Extract the (X, Y) coordinate from the center of the cell holding the provided text.  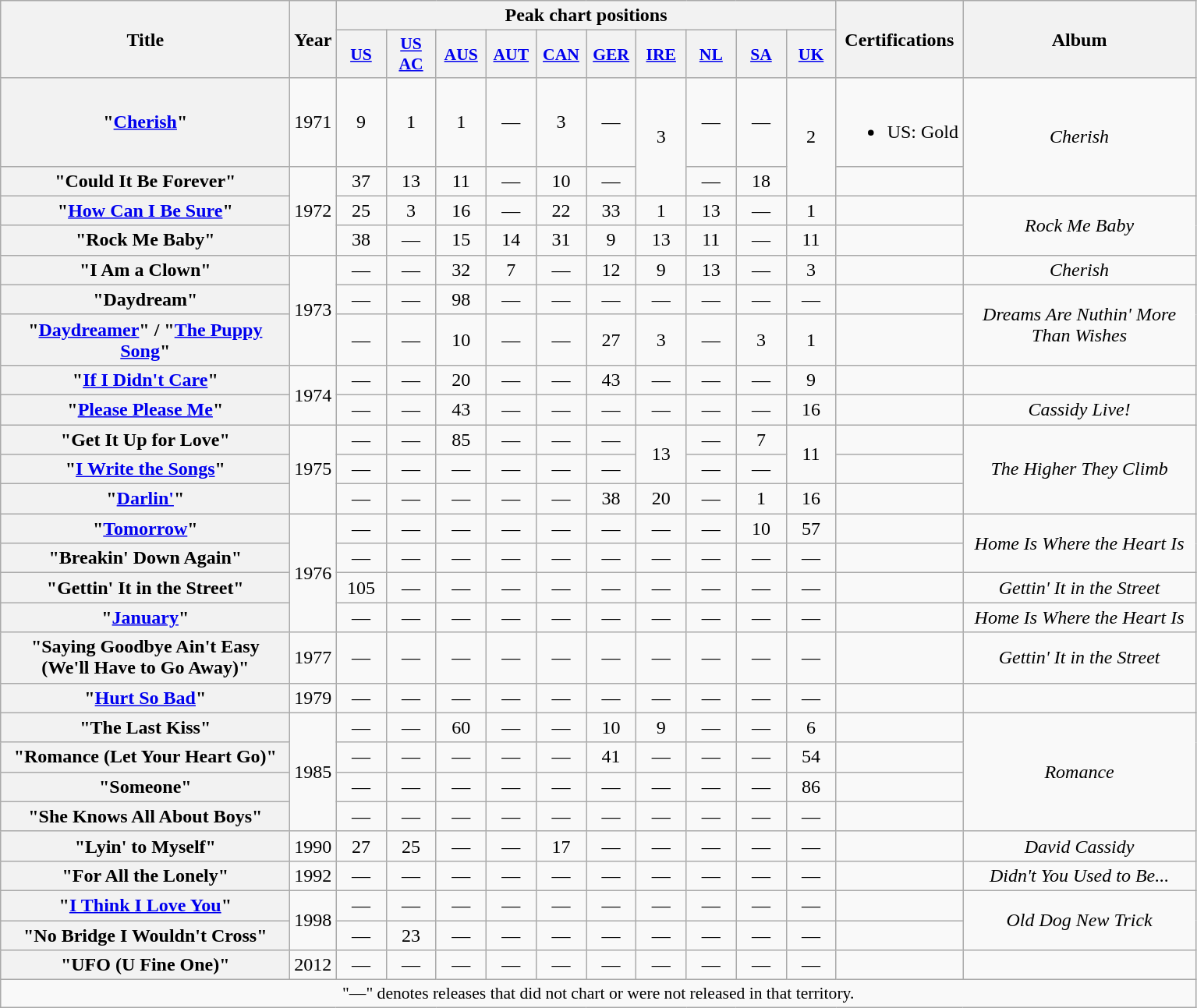
57 (811, 529)
"Get It Up for Love" (145, 439)
1990 (313, 846)
"Lyin' to Myself" (145, 846)
23 (411, 935)
6 (811, 727)
SA (761, 55)
"Saying Goodbye Ain't Easy (We'll Have to Go Away)" (145, 658)
Peak chart positions (586, 16)
32 (461, 270)
31 (561, 240)
CAN (561, 55)
"Cherish" (145, 122)
33 (611, 210)
"Daydream" (145, 299)
"Please Please Me" (145, 409)
2 (811, 137)
"I Am a Clown" (145, 270)
AUS (461, 55)
1972 (313, 210)
"I Think I Love You" (145, 905)
Certifications (899, 39)
Romance (1079, 772)
"She Knows All About Boys" (145, 816)
"Daydreamer" / "The Puppy Song" (145, 340)
18 (761, 181)
1977 (313, 658)
Didn't You Used to Be... (1079, 875)
60 (461, 727)
Dreams Are Nuthin' More Than Wishes (1079, 324)
15 (461, 240)
41 (611, 757)
Cassidy Live! (1079, 409)
"Rock Me Baby" (145, 240)
98 (461, 299)
"UFO (U Fine One)" (145, 965)
Album (1079, 39)
12 (611, 270)
14 (511, 240)
1985 (313, 772)
"Darlin'" (145, 499)
GER (611, 55)
"For All the Lonely" (145, 875)
1992 (313, 875)
The Higher They Climb (1079, 469)
US (361, 55)
1976 (313, 573)
85 (461, 439)
US AC (411, 55)
1973 (313, 310)
1979 (313, 698)
Rock Me Baby (1079, 225)
US: Gold (899, 122)
"No Bridge I Wouldn't Cross" (145, 935)
105 (361, 588)
2012 (313, 965)
"Tomorrow" (145, 529)
"If I Didn't Care" (145, 380)
David Cassidy (1079, 846)
1975 (313, 469)
Title (145, 39)
"Gettin' It in the Street" (145, 588)
Year (313, 39)
"How Can I Be Sure" (145, 210)
1974 (313, 394)
54 (811, 757)
"I Write the Songs" (145, 469)
UK (811, 55)
NL (711, 55)
37 (361, 181)
Old Dog New Trick (1079, 920)
1971 (313, 122)
AUT (511, 55)
"The Last Kiss" (145, 727)
86 (811, 787)
"January" (145, 617)
"Hurt So Bad" (145, 698)
22 (561, 210)
"—" denotes releases that did not chart or were not released in that territory. (599, 994)
IRE (661, 55)
"Someone" (145, 787)
"Could It Be Forever" (145, 181)
"Romance (Let Your Heart Go)" (145, 757)
"Breakin' Down Again" (145, 558)
1998 (313, 920)
17 (561, 846)
